Return the [X, Y] coordinate for the center point of the cell that contains the specified text.  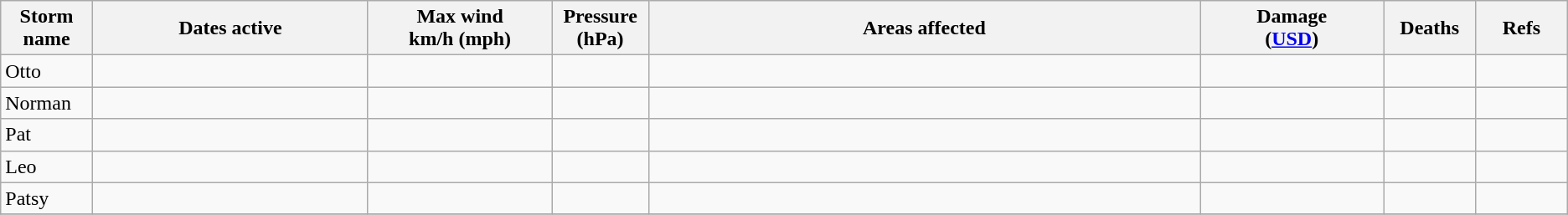
Areas affected [924, 28]
Pat [47, 135]
Leo [47, 166]
Storm name [47, 28]
Patsy [47, 198]
Refs [1521, 28]
Dates active [230, 28]
Max windkm/h (mph) [459, 28]
Otto [47, 71]
Norman [47, 103]
Damage(USD) [1292, 28]
Pressure(hPa) [601, 28]
Deaths [1430, 28]
